Return the [x, y] coordinate for the center point of the cell that contains the specified text.  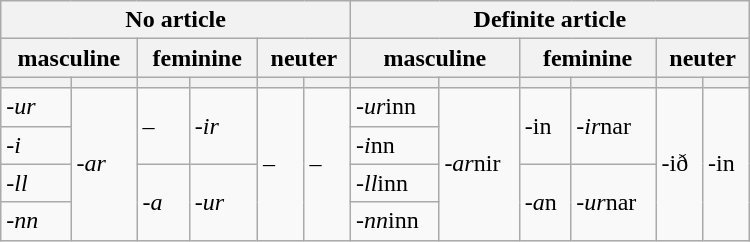
-an [545, 202]
-inn [394, 145]
-nn [36, 221]
-llinn [394, 183]
Definite article [550, 20]
-nninn [394, 221]
-a [163, 202]
-arnir [479, 164]
-ar [104, 164]
-urnar [614, 202]
-ið [680, 164]
-ll [36, 183]
-urinn [394, 107]
-i [36, 145]
-ir [223, 126]
No article [176, 20]
-irnar [614, 126]
